Pinpoint the cell where the given text exists, returning its (X, Y) midpoint coordinate. 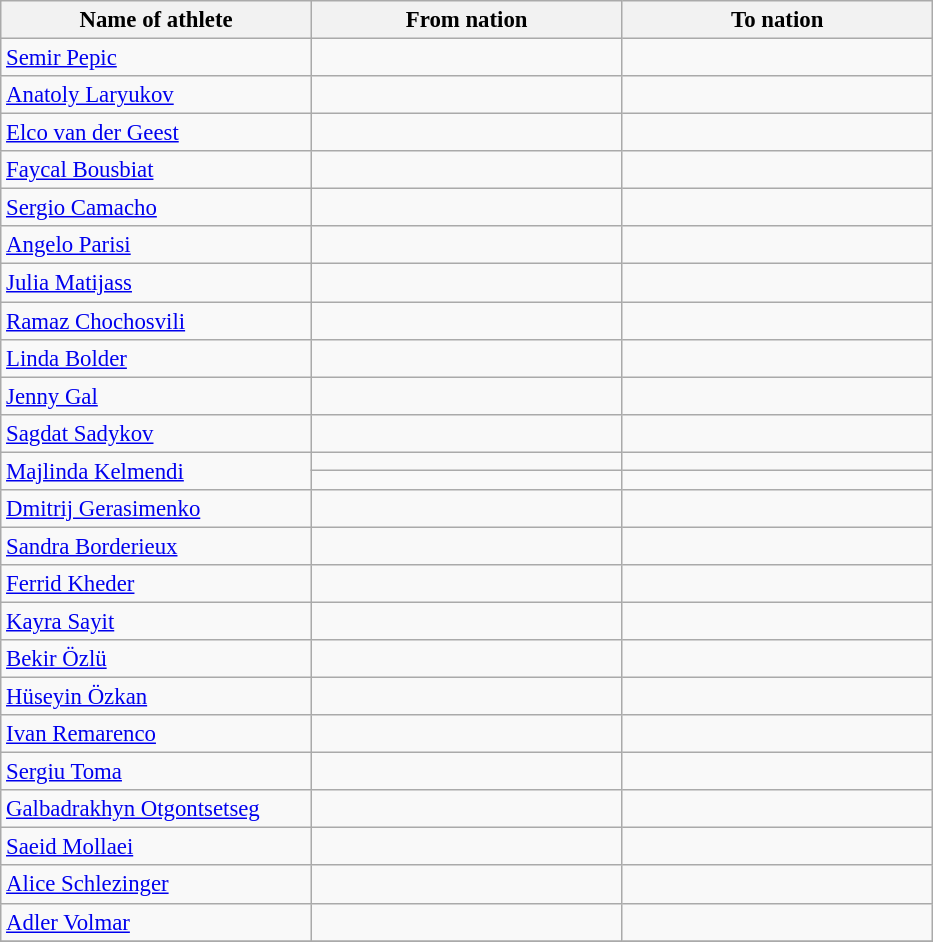
Julia Matijass (156, 283)
Elco van der Geest (156, 133)
Majlinda Kelmendi (156, 471)
Kayra Sayit (156, 621)
Linda Bolder (156, 358)
Sagdat Sadykov (156, 433)
Sandra Borderieux (156, 546)
Adler Volmar (156, 922)
Angelo Parisi (156, 245)
Sergiu Toma (156, 772)
Faycal Bousbiat (156, 170)
Galbadrakhyn Otgontsetseg (156, 809)
Sergio Camacho (156, 208)
Dmitrij Gerasimenko (156, 509)
Name of athlete (156, 20)
Ramaz Chochosvili (156, 321)
Ferrid Kheder (156, 584)
Anatoly Laryukov (156, 95)
Ivan Remarenco (156, 734)
Hüseyin Özkan (156, 697)
To nation (778, 20)
Bekir Özlü (156, 659)
Saeid Mollaei (156, 847)
From nation (466, 20)
Alice Schlezinger (156, 885)
Jenny Gal (156, 396)
Semir Pepic (156, 58)
